Determine the [x, y] coordinate at the center of the cell enclosing the given text.  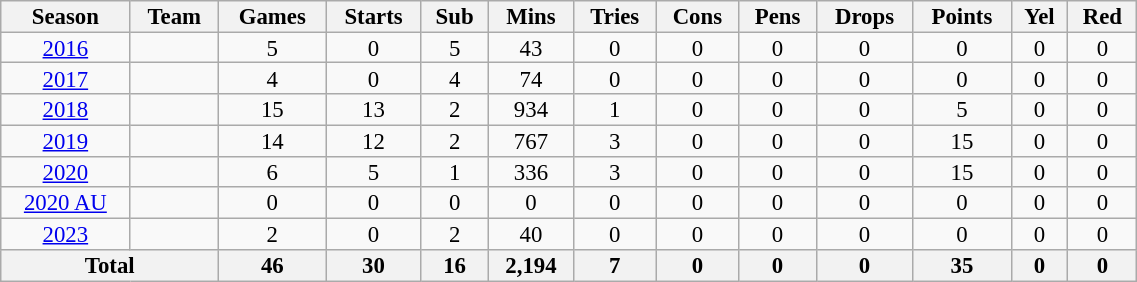
43 [530, 48]
Starts [374, 16]
Pens [778, 16]
Yel [1040, 16]
2016 [66, 48]
Drops [864, 16]
Total [110, 266]
2018 [66, 110]
30 [374, 266]
767 [530, 140]
6 [272, 172]
40 [530, 234]
Sub [454, 16]
336 [530, 172]
7 [615, 266]
12 [374, 140]
Tries [615, 16]
14 [272, 140]
Mins [530, 16]
16 [454, 266]
2019 [66, 140]
Cons [698, 16]
2020 [66, 172]
2,194 [530, 266]
2020 AU [66, 204]
13 [374, 110]
Team [174, 16]
Season [66, 16]
46 [272, 266]
Points [962, 16]
2023 [66, 234]
934 [530, 110]
74 [530, 78]
Games [272, 16]
35 [962, 266]
Red [1102, 16]
2017 [66, 78]
